Locate the cell with the specified text and output its [x, y] center coordinate. 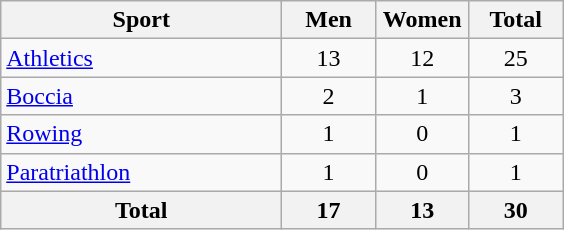
Athletics [142, 58]
17 [329, 210]
Boccia [142, 96]
Women [422, 20]
Men [329, 20]
30 [516, 210]
3 [516, 96]
2 [329, 96]
12 [422, 58]
Paratriathlon [142, 172]
25 [516, 58]
Sport [142, 20]
Rowing [142, 134]
